Determine the [x, y] coordinate at the center of the cell enclosing the given text.  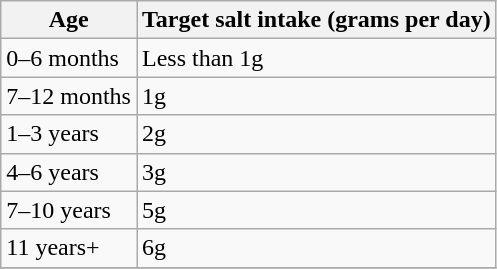
1–3 years [69, 134]
5g [316, 210]
Target salt intake (grams per day) [316, 20]
7–10 years [69, 210]
11 years+ [69, 248]
3g [316, 172]
Age [69, 20]
6g [316, 248]
0–6 months [69, 58]
Less than 1g [316, 58]
7–12 months [69, 96]
1g [316, 96]
4–6 years [69, 172]
2g [316, 134]
